Identify which cell holds the provided text, then report its (X, Y) central coordinate. 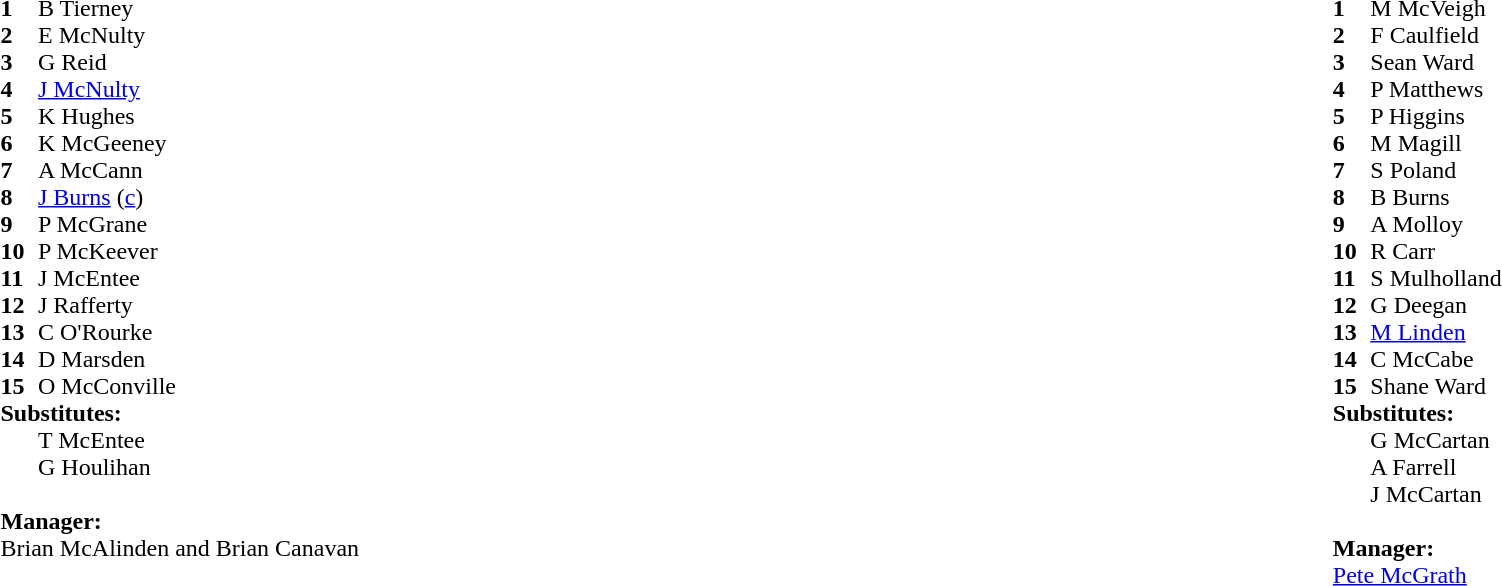
G Houlihan (198, 468)
P McGrane (198, 224)
C O'Rourke (198, 332)
M Magill (1436, 144)
A Farrell (1436, 468)
Sean Ward (1436, 62)
P Matthews (1436, 90)
G Reid (198, 62)
R Carr (1436, 252)
Shane Ward (1436, 386)
T McEntee (198, 440)
Brian McAlinden and Brian Canavan (180, 548)
K McGeeney (198, 144)
B Burns (1436, 198)
J Rafferty (198, 306)
J McEntee (198, 278)
M Linden (1436, 332)
J McCartan (1436, 494)
E McNulty (198, 36)
G Deegan (1436, 306)
S Mulholland (1436, 278)
F Caulfield (1436, 36)
G McCartan (1436, 440)
D Marsden (198, 360)
A McCann (198, 170)
J McNulty (198, 90)
J Burns (c) (198, 198)
S Poland (1436, 170)
P Higgins (1436, 116)
O McConville (198, 386)
K Hughes (198, 116)
P McKeever (198, 252)
C McCabe (1436, 360)
A Molloy (1436, 224)
